Locate the cell with the specified text and output its (x, y) center coordinate. 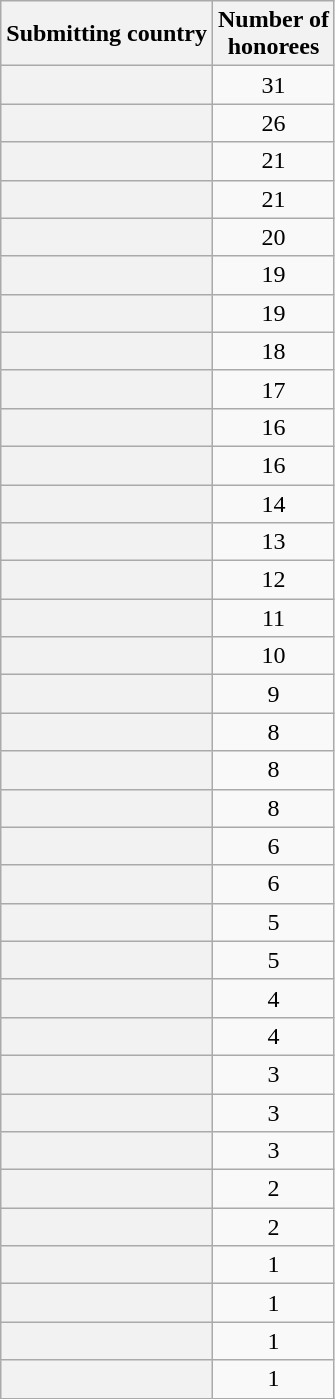
Submitting country (107, 34)
13 (274, 542)
Number ofhonorees (274, 34)
31 (274, 85)
11 (274, 618)
9 (274, 694)
20 (274, 237)
10 (274, 656)
12 (274, 580)
17 (274, 389)
14 (274, 503)
26 (274, 123)
18 (274, 351)
